Capture the cell that displays the provided text and extract its (X, Y) central coordinate. 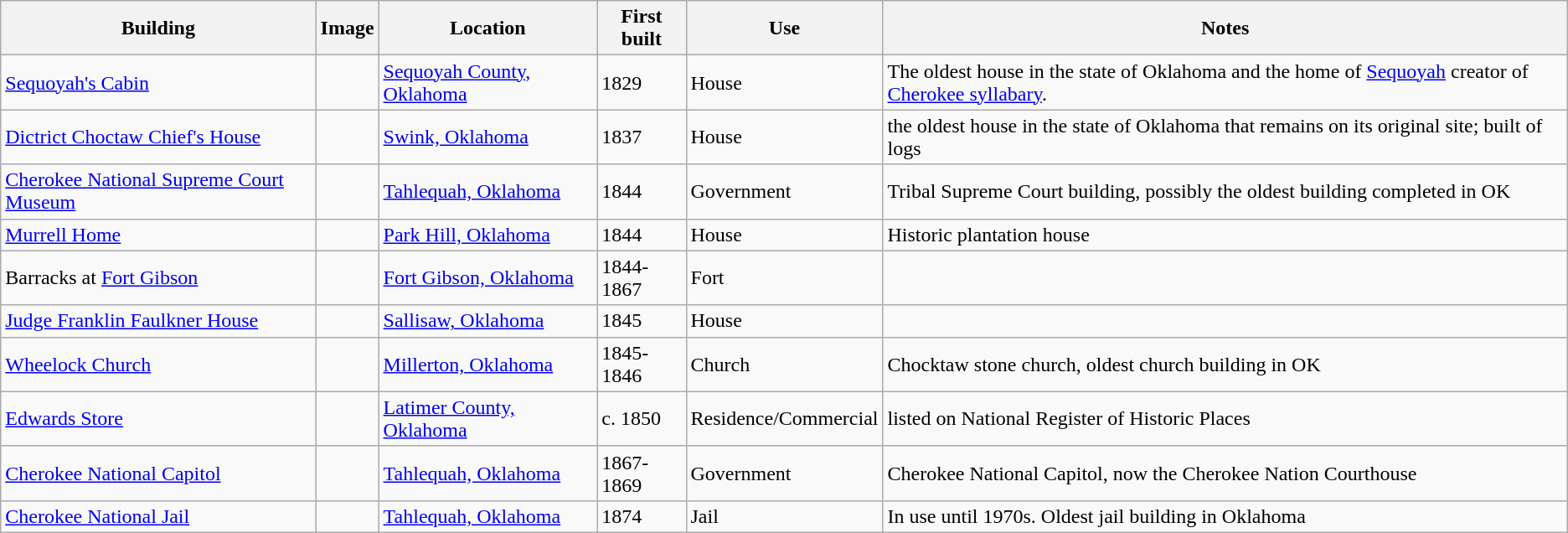
Use (784, 28)
Church (784, 364)
Sallisaw, Oklahoma (487, 321)
1844-1867 (642, 278)
Tribal Supreme Court building, possibly the oldest building completed in OK (1225, 191)
Edwards Store (158, 419)
1867-1869 (642, 473)
1845 (642, 321)
Fort (784, 278)
Swink, Oklahoma (487, 137)
Cherokee National Jail (158, 516)
First built (642, 28)
Image (347, 28)
Location (487, 28)
Dictrict Choctaw Chief's House (158, 137)
1837 (642, 137)
Historic plantation house (1225, 235)
Fort Gibson, Oklahoma (487, 278)
Park Hill, Oklahoma (487, 235)
Barracks at Fort Gibson (158, 278)
Notes (1225, 28)
Murrell Home (158, 235)
Sequoyah County, Oklahoma (487, 82)
Cherokee National Capitol, now the Cherokee Nation Courthouse (1225, 473)
Chocktaw stone church, oldest church building in OK (1225, 364)
the oldest house in the state of Oklahoma that remains on its original site; built of logs (1225, 137)
1845-1846 (642, 364)
Millerton, Oklahoma (487, 364)
Cherokee National Capitol (158, 473)
c. 1850 (642, 419)
1874 (642, 516)
In use until 1970s. Oldest jail building in Oklahoma (1225, 516)
The oldest house in the state of Oklahoma and the home of Sequoyah creator of Cherokee syllabary. (1225, 82)
Building (158, 28)
listed on National Register of Historic Places (1225, 419)
Judge Franklin Faulkner House (158, 321)
Cherokee National Supreme Court Museum (158, 191)
Sequoyah's Cabin (158, 82)
Jail (784, 516)
Residence/Commercial (784, 419)
1829 (642, 82)
Latimer County, Oklahoma (487, 419)
Wheelock Church (158, 364)
